Output the (X, Y) coordinate of the center of the cell containing the given text.  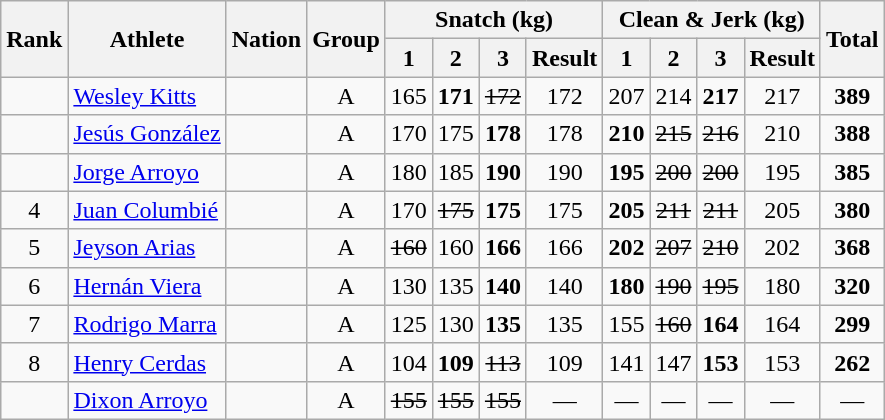
8 (34, 362)
Nation (266, 39)
Snatch (kg) (494, 20)
299 (852, 324)
389 (852, 96)
385 (852, 172)
7 (34, 324)
Jeyson Arias (147, 248)
141 (626, 362)
380 (852, 210)
Jorge Arroyo (147, 172)
262 (852, 362)
388 (852, 134)
Wesley Kitts (147, 96)
214 (674, 96)
Henry Cerdas (147, 362)
216 (720, 134)
113 (502, 362)
171 (456, 96)
215 (674, 134)
104 (408, 362)
368 (852, 248)
5 (34, 248)
4 (34, 210)
320 (852, 286)
185 (456, 172)
Rodrigo Marra (147, 324)
Clean & Jerk (kg) (712, 20)
125 (408, 324)
Athlete (147, 39)
147 (674, 362)
6 (34, 286)
Rank (34, 39)
Juan Columbié (147, 210)
Hernán Viera (147, 286)
Total (852, 39)
Dixon Arroyo (147, 400)
Group (346, 39)
165 (408, 96)
Jesús González (147, 134)
